Find where the given text appears and provide that cell's center as (x, y) coordinate. 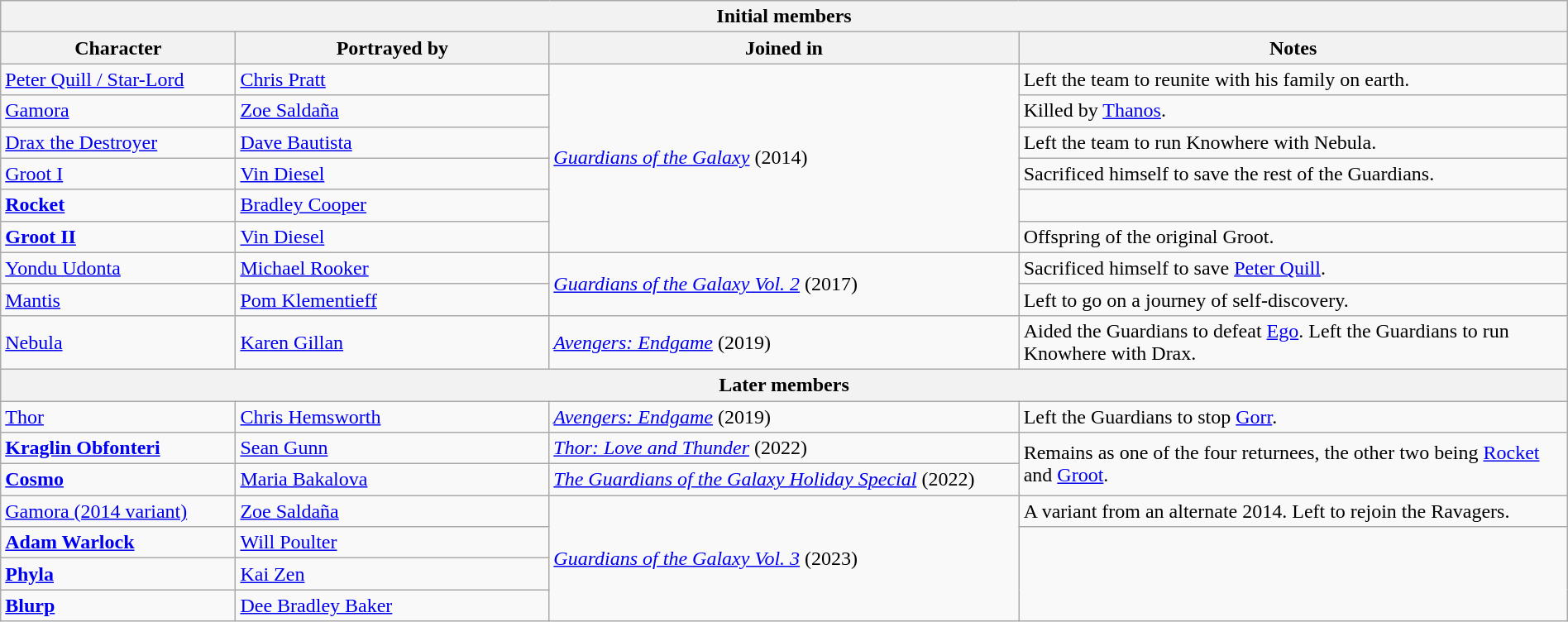
Adam Warlock (118, 543)
Later members (784, 385)
A variant from an alternate 2014. Left to rejoin the Ravagers. (1293, 511)
The Guardians of the Galaxy Holiday Special (2022) (784, 480)
Will Poulter (392, 543)
Left the Guardians to stop Gorr. (1293, 416)
Nebula (118, 342)
Guardians of the Galaxy Vol. 2 (2017) (784, 284)
Guardians of the Galaxy (2014) (784, 158)
Gamora (2014 variant) (118, 511)
Sacrificed himself to save the rest of the Guardians. (1293, 174)
Killed by Thanos. (1293, 111)
Left the team to run Knowhere with Nebula. (1293, 142)
Gamora (118, 111)
Sacrificed himself to save Peter Quill. (1293, 268)
Kraglin Obfonteri (118, 448)
Thor: Love and Thunder (2022) (784, 448)
Chris Hemsworth (392, 416)
Karen Gillan (392, 342)
Offspring of the original Groot. (1293, 237)
Character (118, 48)
Groot II (118, 237)
Phyla (118, 574)
Blurp (118, 605)
Pom Klementieff (392, 299)
Aided the Guardians to defeat Ego. Left the Guardians to run Knowhere with Drax. (1293, 342)
Initial members (784, 17)
Cosmo (118, 480)
Groot I (118, 174)
Dave Bautista (392, 142)
Thor (118, 416)
Drax the Destroyer (118, 142)
Maria Bakalova (392, 480)
Rocket (118, 205)
Left to go on a journey of self-discovery. (1293, 299)
Yondu Udonta (118, 268)
Mantis (118, 299)
Dee Bradley Baker (392, 605)
Chris Pratt (392, 79)
Guardians of the Galaxy Vol. 3 (2023) (784, 558)
Joined in (784, 48)
Peter Quill / Star-Lord (118, 79)
Notes (1293, 48)
Sean Gunn (392, 448)
Portrayed by (392, 48)
Bradley Cooper (392, 205)
Michael Rooker (392, 268)
Remains as one of the four returnees, the other two being Rocket and Groot. (1293, 464)
Kai Zen (392, 574)
Left the team to reunite with his family on earth. (1293, 79)
